Scan for the cell matching the given text and deliver its (x, y) coordinate at center. 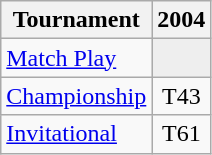
T43 (182, 96)
Match Play (76, 58)
Tournament (76, 20)
Invitational (76, 134)
2004 (182, 20)
T61 (182, 134)
Championship (76, 96)
